Determine the (X, Y) coordinate at the center of the cell enclosing the given text.  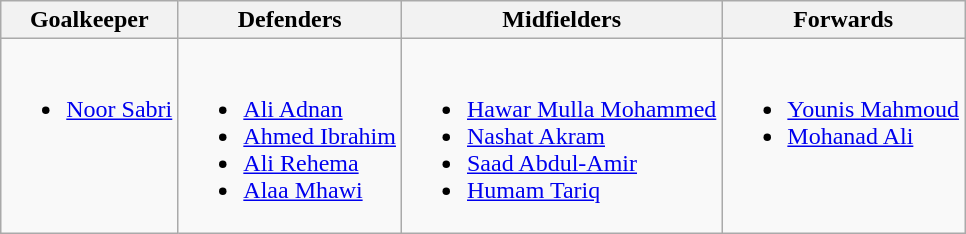
Goalkeeper (90, 20)
Ali AdnanAhmed IbrahimAli RehemaAlaa Mhawi (290, 136)
Hawar Mulla MohammedNashat AkramSaad Abdul-AmirHumam Tariq (561, 136)
Midfielders (561, 20)
Noor Sabri (90, 136)
Defenders (290, 20)
Younis MahmoudMohanad Ali (844, 136)
Forwards (844, 20)
